Output the (x, y) coordinate of the center of the cell containing the given text.  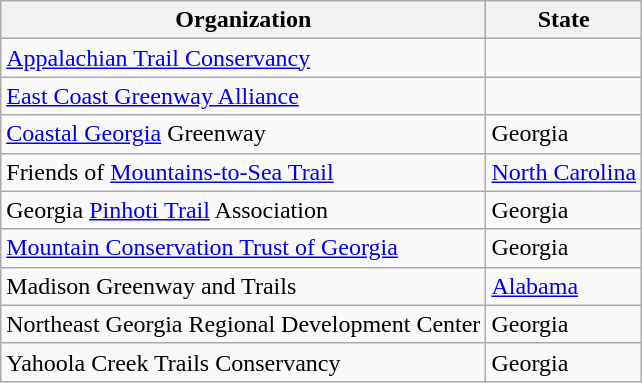
State (564, 20)
Alabama (564, 286)
Coastal Georgia Greenway (244, 134)
Appalachian Trail Conservancy (244, 58)
North Carolina (564, 172)
Mountain Conservation Trust of Georgia (244, 248)
Madison Greenway and Trails (244, 286)
Georgia Pinhoti Trail Association (244, 210)
Northeast Georgia Regional Development Center (244, 324)
East Coast Greenway Alliance (244, 96)
Friends of Mountains-to-Sea Trail (244, 172)
Organization (244, 20)
Yahoola Creek Trails Conservancy (244, 362)
